Provide the (X, Y) coordinate of the cell's center where the given text is located.  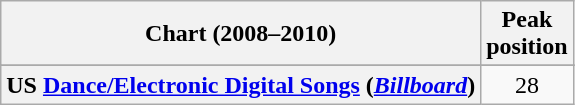
Peakposition (527, 34)
US Dance/Electronic Digital Songs (Billboard) (241, 85)
28 (527, 85)
Chart (2008–2010) (241, 34)
